Find where the given text appears and provide that cell's center as (x, y) coordinate. 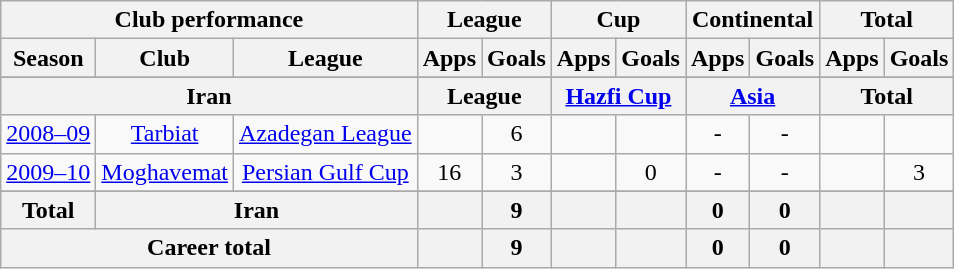
Club performance (209, 20)
Career total (209, 248)
Persian Gulf Cup (326, 172)
Asia (753, 96)
Azadegan League (326, 134)
Hazfi Cup (618, 96)
Moghavemat (165, 172)
Continental (753, 20)
Season (48, 58)
2008–09 (48, 134)
2009–10 (48, 172)
6 (517, 134)
Tarbiat (165, 134)
16 (449, 172)
Cup (618, 20)
Club (165, 58)
